For the text-containing cell, return its midpoint in (x, y) coordinate format. 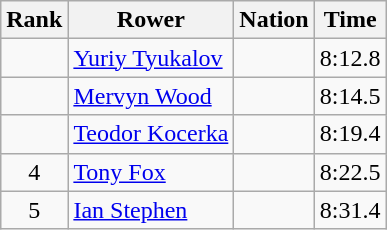
5 (34, 210)
Yuriy Tyukalov (151, 58)
Time (350, 20)
Nation (274, 20)
8:22.5 (350, 172)
4 (34, 172)
Mervyn Wood (151, 96)
8:19.4 (350, 134)
Ian Stephen (151, 210)
Rank (34, 20)
8:14.5 (350, 96)
Teodor Kocerka (151, 134)
Tony Fox (151, 172)
8:31.4 (350, 210)
8:12.8 (350, 58)
Rower (151, 20)
